Capture the cell that displays the provided text and extract its [X, Y] central coordinate. 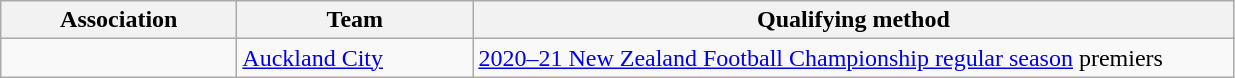
Auckland City [355, 58]
Association [119, 20]
2020–21 New Zealand Football Championship regular season premiers [854, 58]
Qualifying method [854, 20]
Team [355, 20]
